Output the (x, y) coordinate of the center of the cell containing the given text.  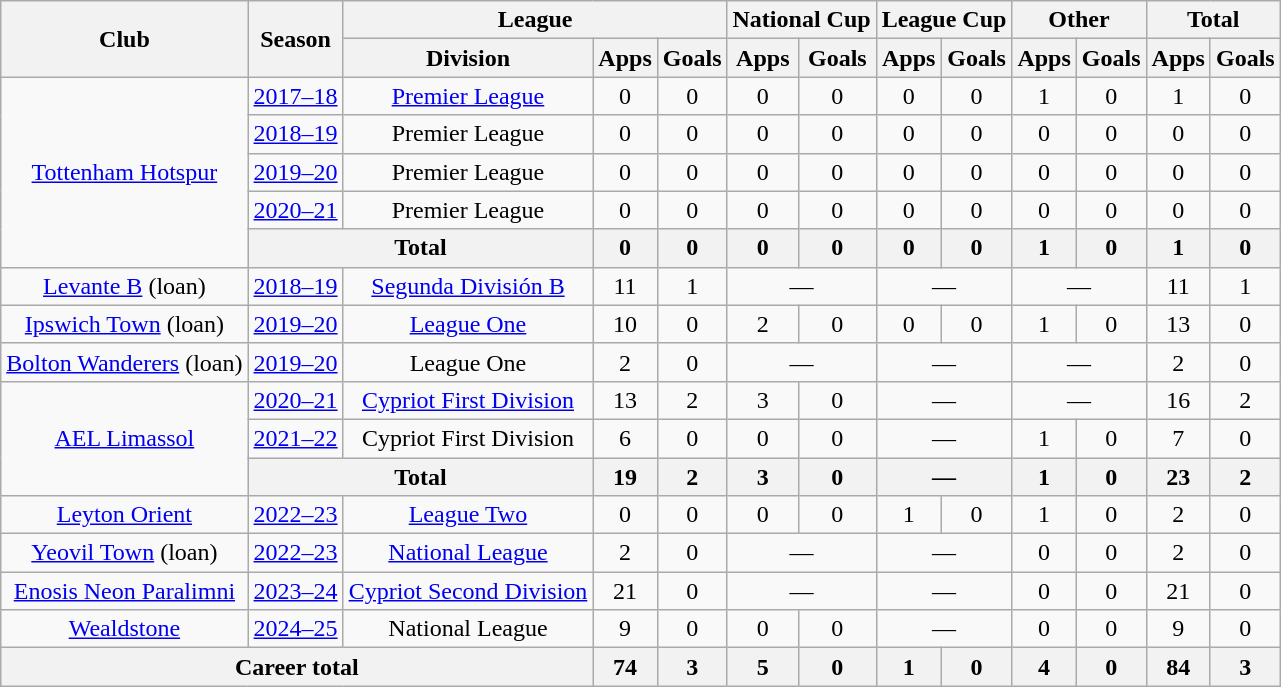
Bolton Wanderers (loan) (124, 362)
League Two (468, 515)
Club (124, 39)
23 (1178, 477)
Wealdstone (124, 629)
League (535, 20)
2023–24 (296, 591)
League Cup (944, 20)
2017–18 (296, 96)
Division (468, 58)
Career total (297, 667)
4 (1044, 667)
2021–22 (296, 438)
National Cup (802, 20)
Levante B (loan) (124, 286)
Tottenham Hotspur (124, 172)
6 (625, 438)
84 (1178, 667)
7 (1178, 438)
10 (625, 324)
Enosis Neon Paralimni (124, 591)
Ipswich Town (loan) (124, 324)
5 (763, 667)
Other (1079, 20)
2024–25 (296, 629)
Season (296, 39)
Yeovil Town (loan) (124, 553)
AEL Limassol (124, 438)
Cypriot Second Division (468, 591)
16 (1178, 400)
Leyton Orient (124, 515)
19 (625, 477)
Segunda División B (468, 286)
74 (625, 667)
